From the cell containing the given text, extract its center point as (X, Y) coordinate. 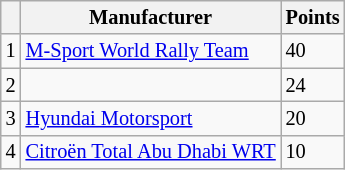
10 (313, 152)
Citroën Total Abu Dhabi WRT (151, 152)
20 (313, 118)
3 (11, 118)
2 (11, 85)
24 (313, 85)
Points (313, 17)
Hyundai Motorsport (151, 118)
40 (313, 51)
M-Sport World Rally Team (151, 51)
Manufacturer (151, 17)
1 (11, 51)
4 (11, 152)
